Return (x, y) of the center of cell containing provided text 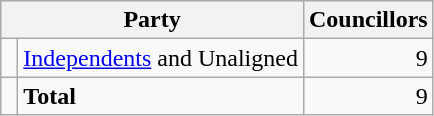
Total (161, 96)
Party (152, 20)
Councillors (368, 20)
Independents and Unaligned (161, 58)
